Search for the cell housing the specified text and yield its [x, y] center coordinate. 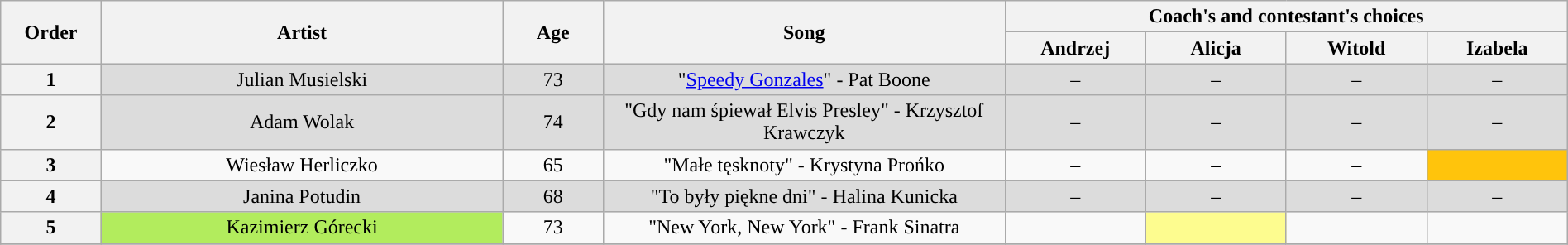
4 [51, 196]
"Speedy Gonzales" - Pat Boone [804, 79]
Andrzej [1075, 48]
Alicja [1216, 48]
Song [804, 32]
"Gdy nam śpiewał Elvis Presley" - Krzysztof Krawczyk [804, 122]
Julian Musielski [302, 79]
68 [552, 196]
"Małe tęsknoty" - Krystyna Prońko [804, 165]
Coach's and contestant's choices [1286, 17]
5 [51, 228]
2 [51, 122]
65 [552, 165]
Izabela [1497, 48]
"To były piękne dni" - Halina Kunicka [804, 196]
3 [51, 165]
Age [552, 32]
Janina Potudin [302, 196]
74 [552, 122]
Kazimierz Górecki [302, 228]
Order [51, 32]
Adam Wolak [302, 122]
Witold [1356, 48]
Wiesław Herliczko [302, 165]
Artist [302, 32]
"New York, New York" - Frank Sinatra [804, 228]
1 [51, 79]
